Find where the given text appears and provide that cell's center as [x, y] coordinate. 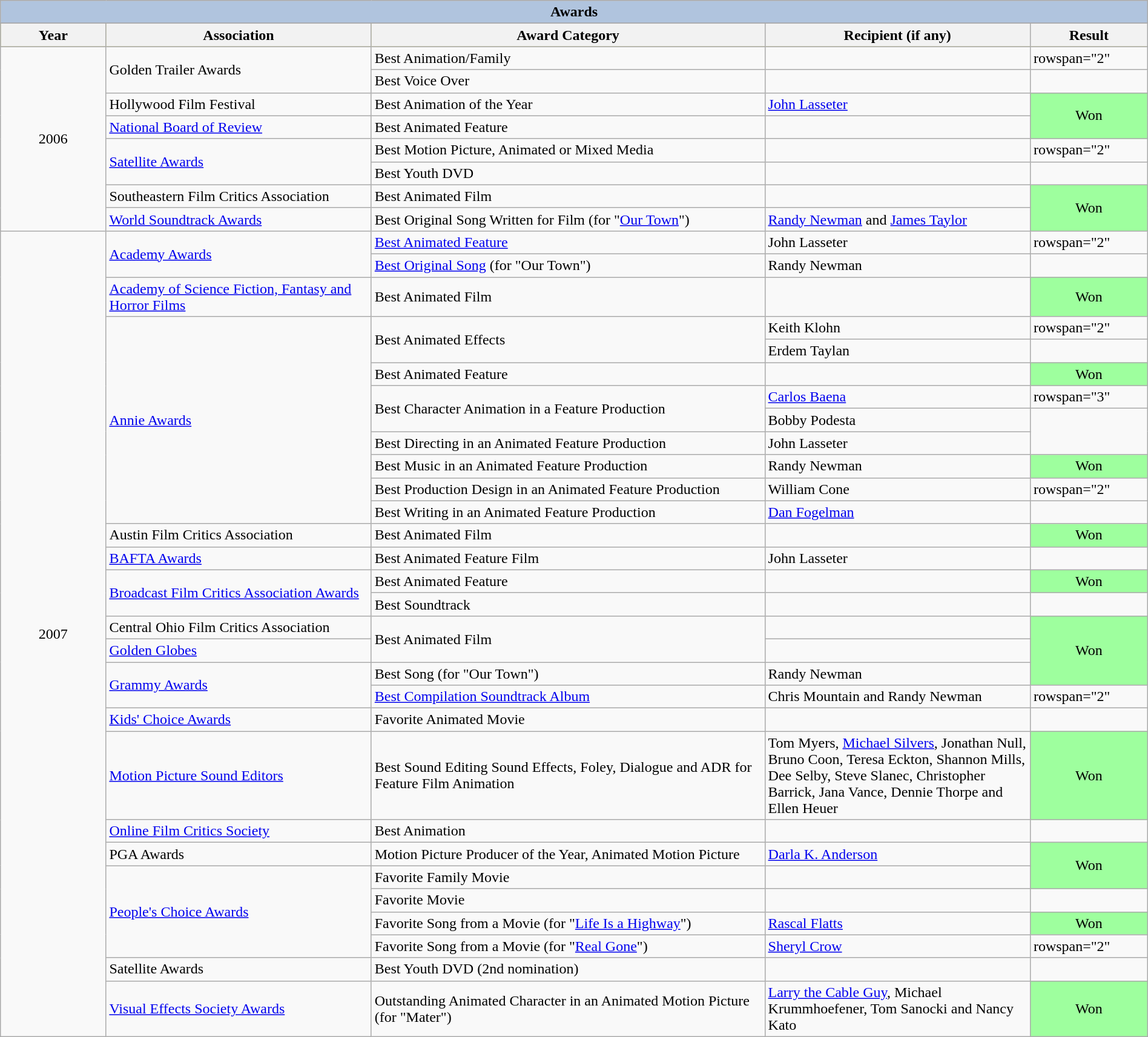
Motion Picture Producer of the Year, Animated Motion Picture [568, 854]
Erdem Taylan [897, 351]
Sheryl Crow [897, 946]
2007 [53, 633]
Visual Effects Society Awards [239, 1009]
2006 [53, 139]
World Soundtrack Awards [239, 219]
Best Character Animation in a Feature Production [568, 409]
Motion Picture Sound Editors [239, 775]
William Cone [897, 489]
Favorite Animated Movie [568, 720]
Academy Awards [239, 254]
Best Production Design in an Animated Feature Production [568, 489]
Best Youth DVD [568, 173]
Best Directing in an Animated Feature Production [568, 443]
Best Animated Effects [568, 340]
Best Song (for "Our Town") [568, 674]
Best Soundtrack [568, 604]
Golden Globes [239, 650]
rowspan="3" [1089, 397]
Favorite Song from a Movie (for "Real Gone") [568, 946]
Rascal Flatts [897, 923]
Annie Awards [239, 420]
Recipient (if any) [897, 35]
National Board of Review [239, 127]
Best Original Song (for "Our Town") [568, 265]
Best Animation of the Year [568, 104]
Best Motion Picture, Animated or Mixed Media [568, 150]
BAFTA Awards [239, 558]
Best Sound Editing Sound Effects, Foley, Dialogue and ADR for Feature Film Animation [568, 775]
Hollywood Film Festival [239, 104]
Darla K. Anderson [897, 854]
Bobby Podesta [897, 420]
Best Original Song Written for Film (for "Our Town") [568, 219]
Central Ohio Film Critics Association [239, 627]
Award Category [568, 35]
Awards [574, 12]
Best Compilation Soundtrack Album [568, 697]
Carlos Baena [897, 397]
Golden Trailer Awards [239, 70]
Favorite Song from a Movie (for "Life Is a Highway") [568, 923]
Online Film Critics Society [239, 831]
Association [239, 35]
PGA Awards [239, 854]
Favorite Family Movie [568, 877]
Best Animated Feature Film [568, 558]
Favorite Movie [568, 900]
Result [1089, 35]
Randy Newman and James Taylor [897, 219]
Best Youth DVD (2nd nomination) [568, 969]
Grammy Awards [239, 685]
Broadcast Film Critics Association Awards [239, 593]
Year [53, 35]
Academy of Science Fiction, Fantasy and Horror Films [239, 297]
Larry the Cable Guy, Michael Krummhoefener, Tom Sanocki and Nancy Kato [897, 1009]
People's Choice Awards [239, 912]
Kids' Choice Awards [239, 720]
Best Writing in an Animated Feature Production [568, 512]
Best Music in an Animated Feature Production [568, 466]
Chris Mountain and Randy Newman [897, 697]
Dan Fogelman [897, 512]
Keith Klohn [897, 328]
Best Voice Over [568, 81]
Austin Film Critics Association [239, 535]
Outstanding Animated Character in an Animated Motion Picture (for "Mater") [568, 1009]
Best Animation/Family [568, 58]
Southeastern Film Critics Association [239, 196]
Best Animation [568, 831]
